Identify which cell holds the provided text, then report its [x, y] central coordinate. 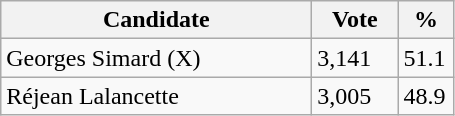
Réjean Lalancette [156, 96]
Candidate [156, 20]
3,005 [355, 96]
51.1 [426, 58]
Vote [355, 20]
% [426, 20]
3,141 [355, 58]
Georges Simard (X) [156, 58]
48.9 [426, 96]
